Output the (x, y) coordinate of the center of the cell containing the given text.  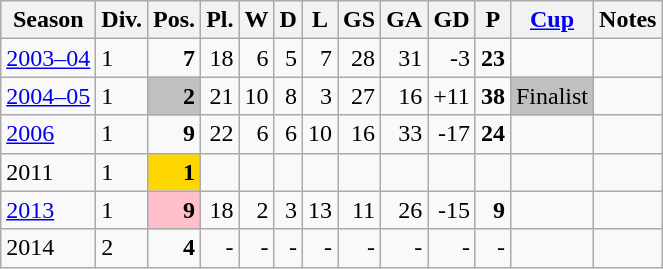
D (288, 20)
GD (452, 20)
2014 (48, 248)
38 (492, 96)
22 (220, 134)
26 (404, 210)
-3 (452, 58)
23 (492, 58)
33 (404, 134)
Div. (122, 20)
21 (220, 96)
5 (288, 58)
GS (360, 20)
Notes (628, 20)
GA (404, 20)
8 (288, 96)
P (492, 20)
2004–05 (48, 96)
-15 (452, 210)
-17 (452, 134)
2013 (48, 210)
2003–04 (48, 58)
27 (360, 96)
+11 (452, 96)
28 (360, 58)
24 (492, 134)
2006 (48, 134)
2011 (48, 172)
31 (404, 58)
11 (360, 210)
W (256, 20)
L (320, 20)
Finalist (552, 96)
Cup (552, 20)
Pl. (220, 20)
4 (174, 248)
Season (48, 20)
13 (320, 210)
Pos. (174, 20)
